Provide the (X, Y) coordinate of the cell's center where the given text is located.  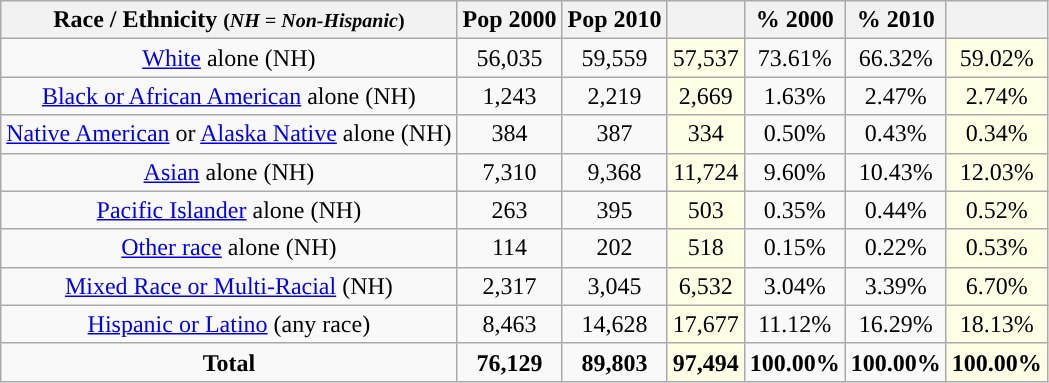
16.29% (896, 324)
6,532 (706, 286)
59.02% (996, 58)
9.60% (794, 172)
9,368 (614, 172)
202 (614, 248)
% 2010 (896, 20)
% 2000 (794, 20)
12.03% (996, 172)
3,045 (614, 286)
518 (706, 248)
Asian alone (NH) (229, 172)
Other race alone (NH) (229, 248)
Hispanic or Latino (any race) (229, 324)
1,243 (510, 96)
0.52% (996, 210)
18.13% (996, 324)
2,669 (706, 96)
Pacific Islander alone (NH) (229, 210)
Total (229, 362)
7,310 (510, 172)
2,317 (510, 286)
503 (706, 210)
395 (614, 210)
3.39% (896, 286)
334 (706, 134)
0.22% (896, 248)
73.61% (794, 58)
11,724 (706, 172)
387 (614, 134)
Pop 2000 (510, 20)
10.43% (896, 172)
97,494 (706, 362)
6.70% (996, 286)
3.04% (794, 286)
White alone (NH) (229, 58)
2,219 (614, 96)
17,677 (706, 324)
Pop 2010 (614, 20)
Race / Ethnicity (NH = Non-Hispanic) (229, 20)
0.50% (794, 134)
56,035 (510, 58)
0.43% (896, 134)
2.47% (896, 96)
0.53% (996, 248)
384 (510, 134)
59,559 (614, 58)
66.32% (896, 58)
0.34% (996, 134)
263 (510, 210)
14,628 (614, 324)
11.12% (794, 324)
1.63% (794, 96)
114 (510, 248)
Native American or Alaska Native alone (NH) (229, 134)
Black or African American alone (NH) (229, 96)
89,803 (614, 362)
0.44% (896, 210)
8,463 (510, 324)
0.35% (794, 210)
Mixed Race or Multi-Racial (NH) (229, 286)
0.15% (794, 248)
2.74% (996, 96)
57,537 (706, 58)
76,129 (510, 362)
